Pinpoint the cell where the given text exists, returning its [x, y] midpoint coordinate. 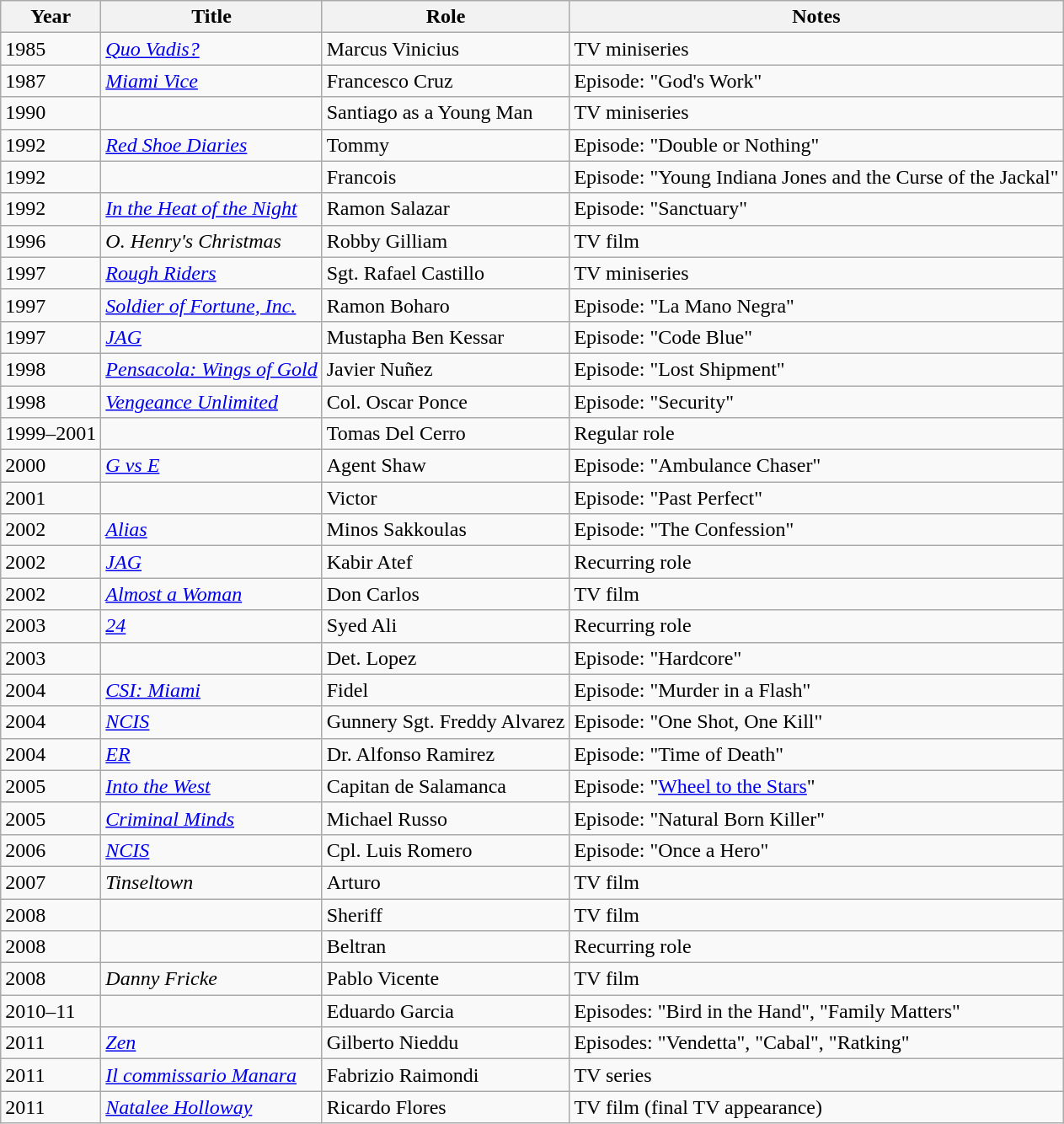
Episode: "Natural Born Killer" [816, 818]
Cpl. Luis Romero [446, 850]
Mustapha Ben Kessar [446, 337]
Alias [211, 530]
Sheriff [446, 914]
Minos Sakkoulas [446, 530]
Sgt. Rafael Castillo [446, 273]
1990 [51, 113]
In the Heat of the Night [211, 209]
TV series [816, 1075]
Don Carlos [446, 594]
Col. Oscar Ponce [446, 402]
Ramon Salazar [446, 209]
Gunnery Sgt. Freddy Alvarez [446, 722]
Danny Fricke [211, 979]
1996 [51, 241]
Beltran [446, 947]
Francois [446, 177]
Episode: "La Mano Negra" [816, 305]
Kabir Atef [446, 562]
Episode: "Hardcore" [816, 658]
Episode: "God's Work" [816, 81]
Episode: "Past Perfect" [816, 498]
G vs E [211, 466]
Zen [211, 1043]
1987 [51, 81]
Regular role [816, 434]
Tomas Del Cerro [446, 434]
Dr. Alfonso Ramirez [446, 754]
Santiago as a Young Man [446, 113]
Episode: "Double or Nothing" [816, 145]
O. Henry's Christmas [211, 241]
TV film (final TV appearance) [816, 1107]
2010–11 [51, 1011]
ER [211, 754]
Episode: "Time of Death" [816, 754]
Episode: "Once a Hero" [816, 850]
24 [211, 626]
Il commissario Manara [211, 1075]
Pablo Vicente [446, 979]
Det. Lopez [446, 658]
Criminal Minds [211, 818]
1985 [51, 49]
Episode: "Sanctuary" [816, 209]
Notes [816, 17]
Natalee Holloway [211, 1107]
Victor [446, 498]
Soldier of Fortune, Inc. [211, 305]
Pensacola: Wings of Gold [211, 369]
Ricardo Flores [446, 1107]
2006 [51, 850]
Episode: "Wheel to the Stars" [816, 786]
1999–2001 [51, 434]
Year [51, 17]
Episodes: "Vendetta", "Cabal", "Ratking" [816, 1043]
2000 [51, 466]
Episode: "Security" [816, 402]
Fidel [446, 690]
Tinseltown [211, 882]
Francesco Cruz [446, 81]
Vengeance Unlimited [211, 402]
Rough Riders [211, 273]
Episode: "Young Indiana Jones and the Curse of the Jackal" [816, 177]
2007 [51, 882]
Almost a Woman [211, 594]
Marcus Vinicius [446, 49]
Michael Russo [446, 818]
Ramon Boharo [446, 305]
Fabrizio Raimondi [446, 1075]
Role [446, 17]
Javier Nuñez [446, 369]
CSI: Miami [211, 690]
Episode: "Ambulance Chaser" [816, 466]
Episode: "The Confession" [816, 530]
Quo Vadis? [211, 49]
Robby Gilliam [446, 241]
Miami Vice [211, 81]
Red Shoe Diaries [211, 145]
Arturo [446, 882]
2001 [51, 498]
Agent Shaw [446, 466]
Gilberto Nieddu [446, 1043]
Episode: "Murder in a Flash" [816, 690]
Episode: "Lost Shipment" [816, 369]
Syed Ali [446, 626]
Tommy [446, 145]
Eduardo Garcia [446, 1011]
Title [211, 17]
Episode: "Code Blue" [816, 337]
Capitan de Salamanca [446, 786]
Episode: "One Shot, One Kill" [816, 722]
Episodes: "Bird in the Hand", "Family Matters" [816, 1011]
Into the West [211, 786]
